Search for the cell housing the specified text and yield its (x, y) center coordinate. 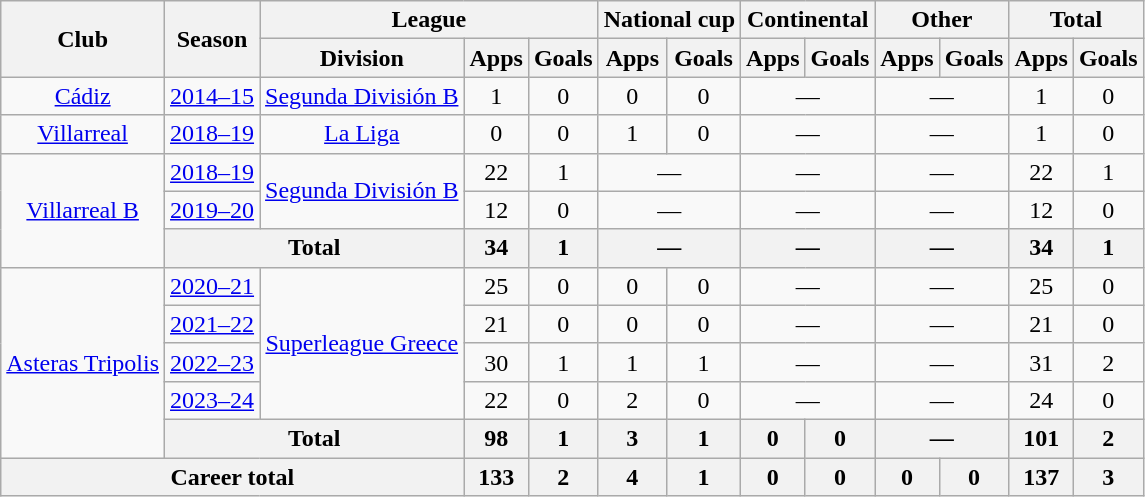
Superleague Greece (362, 343)
Career total (232, 477)
31 (1041, 362)
133 (496, 477)
League (430, 20)
Division (362, 58)
2022–23 (212, 362)
Asteras Tripolis (83, 362)
La Liga (362, 134)
Other (942, 20)
Continental (808, 20)
2014–15 (212, 96)
Cádiz (83, 96)
Season (212, 39)
24 (1041, 400)
Club (83, 39)
137 (1041, 477)
2023–24 (212, 400)
101 (1041, 438)
2020–21 (212, 286)
2021–22 (212, 324)
Villarreal (83, 134)
National cup (669, 20)
98 (496, 438)
4 (632, 477)
2019–20 (212, 210)
Villarreal B (83, 210)
30 (496, 362)
